Capture the cell that displays the provided text and extract its (X, Y) central coordinate. 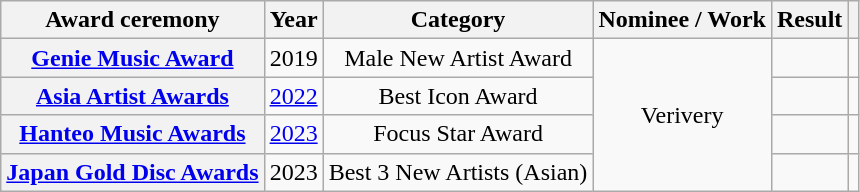
2022 (294, 96)
Category (458, 20)
Award ceremony (132, 20)
2019 (294, 58)
Hanteo Music Awards (132, 134)
Result (809, 20)
Japan Gold Disc Awards (132, 172)
Best Icon Award (458, 96)
Year (294, 20)
Male New Artist Award (458, 58)
Best 3 New Artists (Asian) (458, 172)
Genie Music Award (132, 58)
Focus Star Award (458, 134)
Asia Artist Awards (132, 96)
Nominee / Work (682, 20)
Verivery (682, 115)
